Pinpoint the cell where the given text exists, returning its [X, Y] midpoint coordinate. 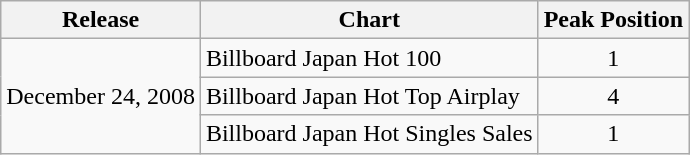
Billboard Japan Hot Singles Sales [369, 134]
Peak Position [613, 20]
4 [613, 96]
Chart [369, 20]
Billboard Japan Hot Top Airplay [369, 96]
Billboard Japan Hot 100 [369, 58]
December 24, 2008 [101, 96]
Release [101, 20]
